Find where the given text appears and provide that cell's center as [X, Y] coordinate. 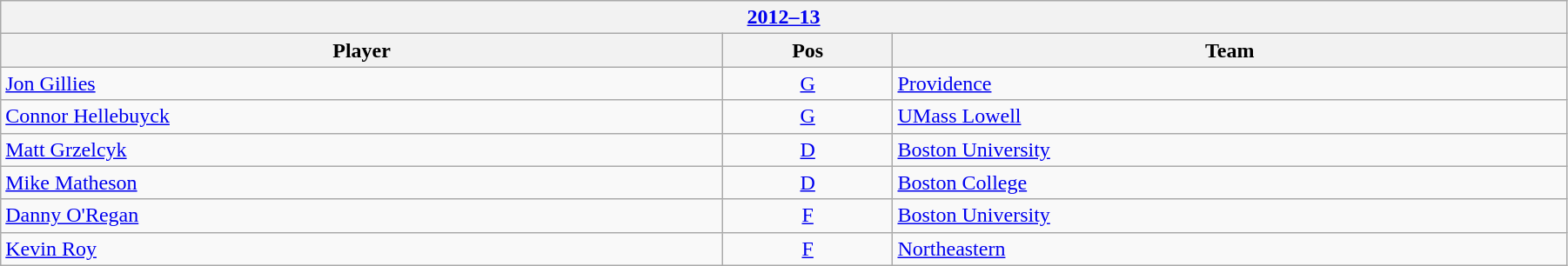
Boston College [1230, 183]
Northeastern [1230, 249]
Matt Grzelcyk [362, 150]
Jon Gillies [362, 83]
Team [1230, 50]
Pos [807, 50]
UMass Lowell [1230, 116]
Danny O'Regan [362, 216]
2012–13 [784, 17]
Player [362, 50]
Providence [1230, 83]
Mike Matheson [362, 183]
Connor Hellebuyck [362, 116]
Kevin Roy [362, 249]
